Locate the cell with the specified text and output its [x, y] center coordinate. 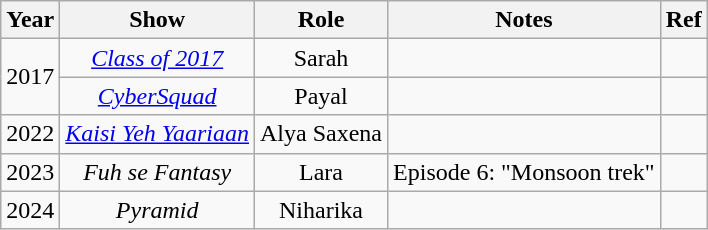
Class of 2017 [158, 58]
Payal [322, 96]
2017 [30, 77]
2024 [30, 210]
Notes [524, 20]
Show [158, 20]
Kaisi Yeh Yaariaan [158, 134]
Fuh se Fantasy [158, 172]
Episode 6: "Monsoon trek" [524, 172]
Ref [684, 20]
CyberSquad [158, 96]
Year [30, 20]
2022 [30, 134]
2023 [30, 172]
Alya Saxena [322, 134]
Lara [322, 172]
Role [322, 20]
Niharika [322, 210]
Sarah [322, 58]
Pyramid [158, 210]
